Search for the cell housing the specified text and yield its (x, y) center coordinate. 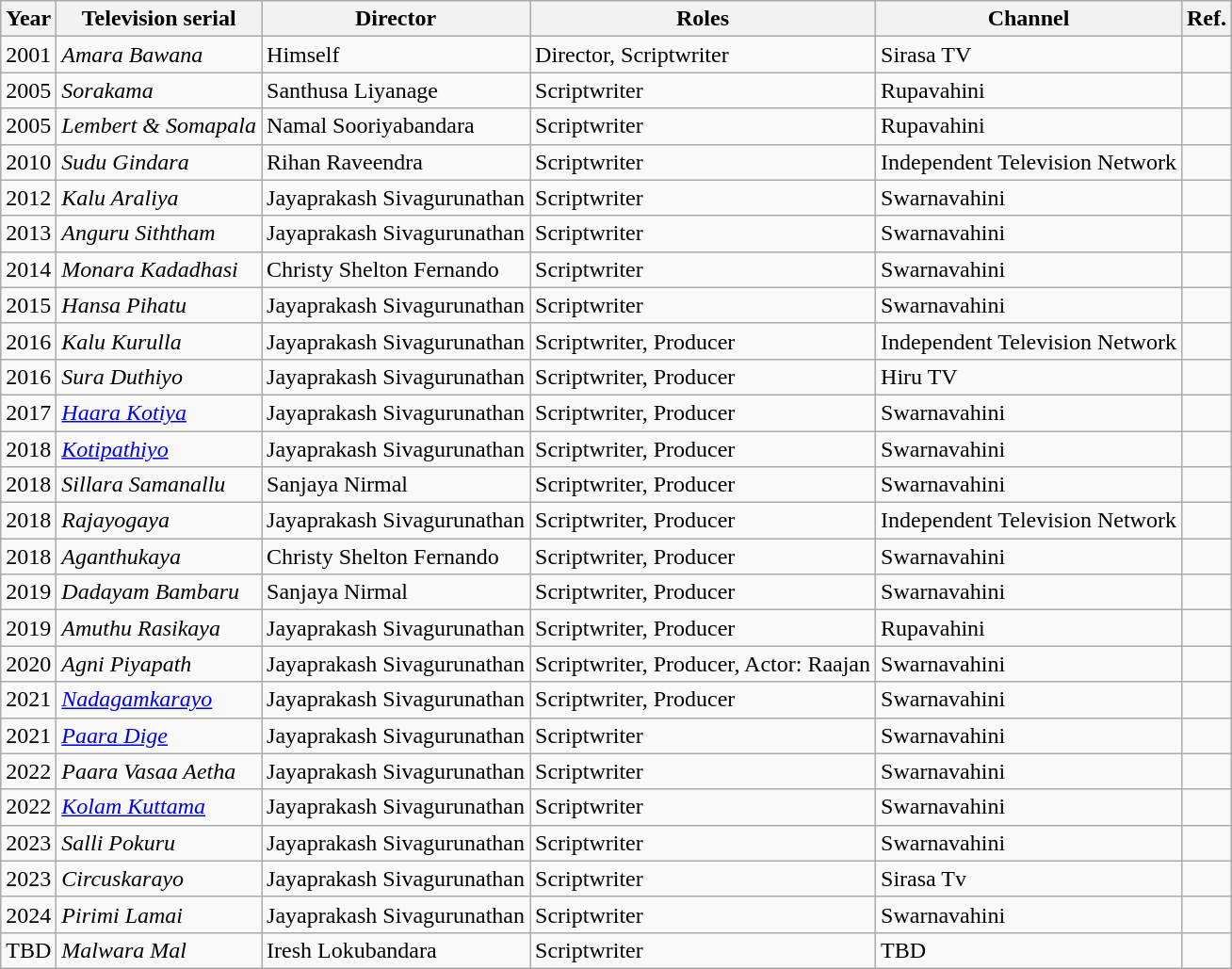
Hiru TV (1029, 377)
Sorakama (159, 90)
Amuthu Rasikaya (159, 628)
Rajayogaya (159, 521)
Malwara Mal (159, 950)
Sura Duthiyo (159, 377)
2020 (28, 664)
Kalu Kurulla (159, 341)
Circuskarayo (159, 879)
2024 (28, 914)
Television serial (159, 19)
Director (396, 19)
Hansa Pihatu (159, 305)
Iresh Lokubandara (396, 950)
2013 (28, 234)
Namal Sooriyabandara (396, 126)
Nadagamkarayo (159, 700)
2010 (28, 162)
2014 (28, 269)
Lembert & Somapala (159, 126)
Sirasa TV (1029, 55)
Sudu Gindara (159, 162)
Sillara Samanallu (159, 485)
Kotipathiyo (159, 449)
Sirasa Tv (1029, 879)
Amara Bawana (159, 55)
Santhusa Liyanage (396, 90)
Channel (1029, 19)
Himself (396, 55)
Year (28, 19)
Agni Piyapath (159, 664)
Roles (703, 19)
Monara Kadadhasi (159, 269)
2012 (28, 198)
Paara Vasaa Aetha (159, 771)
2001 (28, 55)
Kalu Araliya (159, 198)
Kolam Kuttama (159, 807)
Salli Pokuru (159, 843)
Rihan Raveendra (396, 162)
Dadayam Bambaru (159, 592)
Haara Kotiya (159, 412)
2015 (28, 305)
Ref. (1206, 19)
Director, Scriptwriter (703, 55)
2017 (28, 412)
Paara Dige (159, 735)
Aganthukaya (159, 557)
Anguru Siththam (159, 234)
Pirimi Lamai (159, 914)
Scriptwriter, Producer, Actor: Raajan (703, 664)
